Search for the cell housing the specified text and yield its (X, Y) center coordinate. 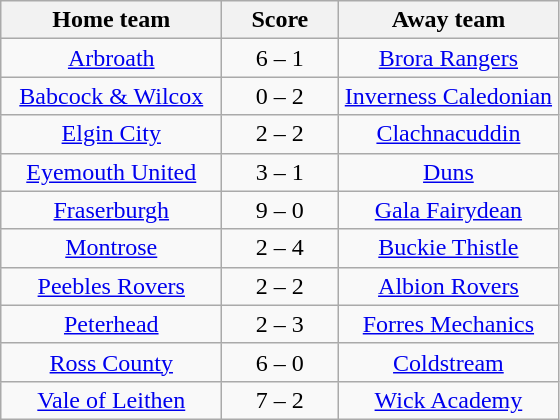
Forres Mechanics (448, 324)
Duns (448, 172)
Peebles Rovers (112, 286)
Away team (448, 20)
Montrose (112, 248)
Buckie Thistle (448, 248)
Peterhead (112, 324)
Babcock & Wilcox (112, 96)
Home team (112, 20)
Vale of Leithen (112, 400)
7 – 2 (280, 400)
3 – 1 (280, 172)
9 – 0 (280, 210)
0 – 2 (280, 96)
Brora Rangers (448, 58)
Gala Fairydean (448, 210)
Inverness Caledonian (448, 96)
Eyemouth United (112, 172)
Score (280, 20)
2 – 3 (280, 324)
Arbroath (112, 58)
2 – 4 (280, 248)
Fraserburgh (112, 210)
Coldstream (448, 362)
Wick Academy (448, 400)
Clachnacuddin (448, 134)
Ross County (112, 362)
Albion Rovers (448, 286)
Elgin City (112, 134)
6 – 0 (280, 362)
6 – 1 (280, 58)
